Determine the (x, y) coordinate at the center of the cell enclosing the given text.  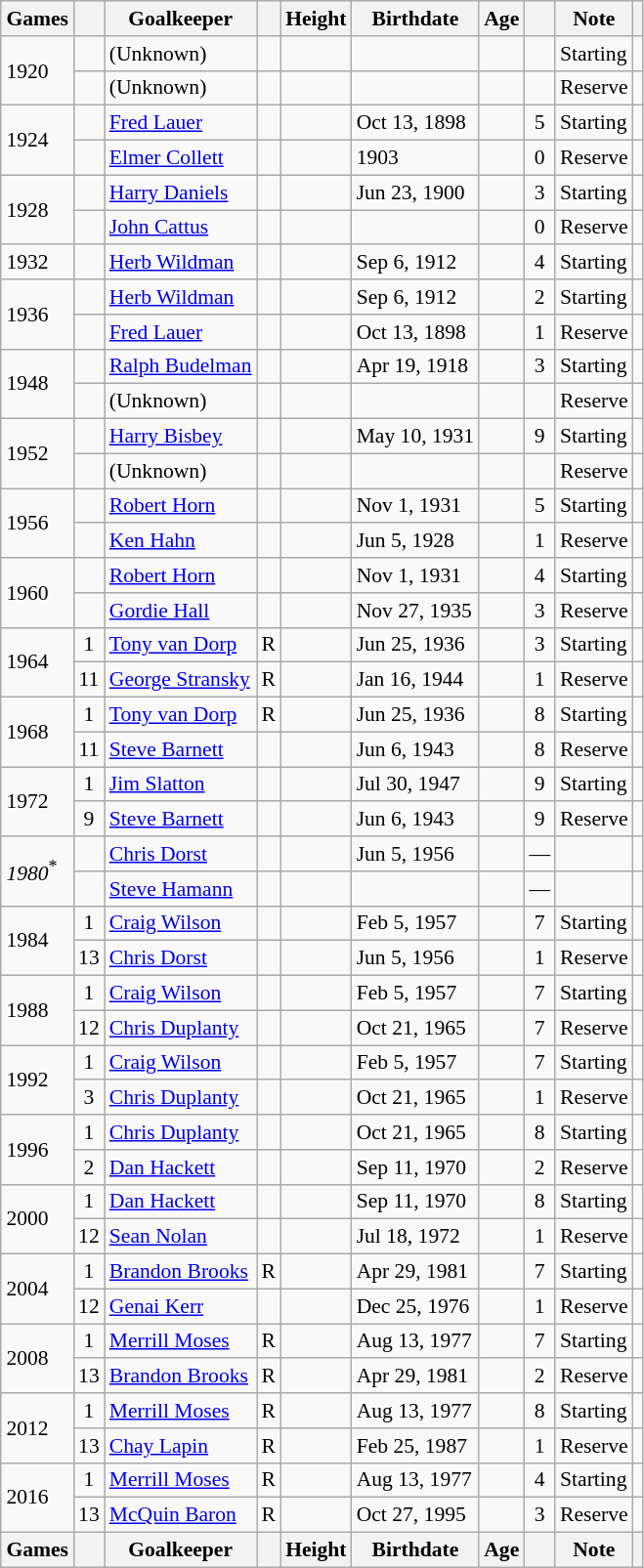
1932 (37, 263)
Steve Hamann (181, 889)
2008 (37, 1358)
May 10, 1931 (416, 437)
1988 (37, 1010)
Harry Daniels (181, 192)
Ralph Budelman (181, 366)
Jim Slatton (181, 784)
Gordie Hall (181, 611)
1968 (37, 733)
Harry Bisbey (181, 437)
1956 (37, 524)
1984 (37, 940)
Jan 16, 1944 (416, 680)
1948 (37, 383)
1936 (37, 315)
Chay Lapin (181, 1446)
Jul 30, 1947 (416, 784)
2016 (37, 1497)
Ken Hahn (181, 541)
1928 (37, 209)
John Cattus (181, 228)
Genai Kerr (181, 1306)
2000 (37, 1219)
1952 (37, 453)
2012 (37, 1428)
McQuin Baron (181, 1515)
1964 (37, 662)
2004 (37, 1290)
1903 (416, 158)
Oct 27, 1995 (416, 1515)
1992 (37, 1081)
Feb 25, 1987 (416, 1446)
Dec 25, 1976 (416, 1306)
Apr 19, 1918 (416, 366)
Elmer Collett (181, 158)
1960 (37, 592)
George Stransky (181, 680)
1996 (37, 1149)
1980* (37, 871)
1924 (37, 141)
1972 (37, 801)
1920 (37, 70)
Sean Nolan (181, 1237)
Jun 23, 1900 (416, 192)
Jul 18, 1972 (416, 1237)
Nov 27, 1935 (416, 611)
Jun 5, 1928 (416, 541)
